Scan for the cell matching the given text and deliver its [X, Y] coordinate at center. 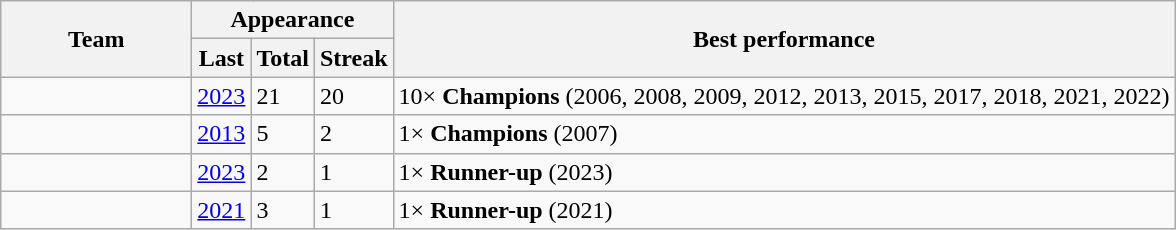
21 [283, 96]
1× Champions (2007) [784, 134]
5 [283, 134]
Best performance [784, 39]
3 [283, 210]
1× Runner-up (2023) [784, 172]
Total [283, 58]
10× Champions (2006, 2008, 2009, 2012, 2013, 2015, 2017, 2018, 2021, 2022) [784, 96]
2013 [222, 134]
Team [96, 39]
Streak [354, 58]
20 [354, 96]
1× Runner-up (2021) [784, 210]
Appearance [292, 20]
2021 [222, 210]
Last [222, 58]
